Extract the [X, Y] coordinate from the center of the cell holding the provided text.  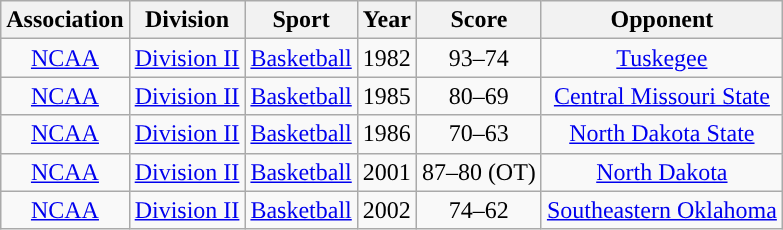
Sport [301, 20]
87–80 (OT) [478, 172]
74–62 [478, 210]
1986 [386, 134]
North Dakota [662, 172]
93–74 [478, 58]
Division [187, 20]
2001 [386, 172]
Tuskegee [662, 58]
North Dakota State [662, 134]
Year [386, 20]
2002 [386, 210]
Association [65, 20]
Opponent [662, 20]
Score [478, 20]
1985 [386, 96]
70–63 [478, 134]
Central Missouri State [662, 96]
Southeastern Oklahoma [662, 210]
1982 [386, 58]
80–69 [478, 96]
